Locate the cell with the specified text and output its [x, y] center coordinate. 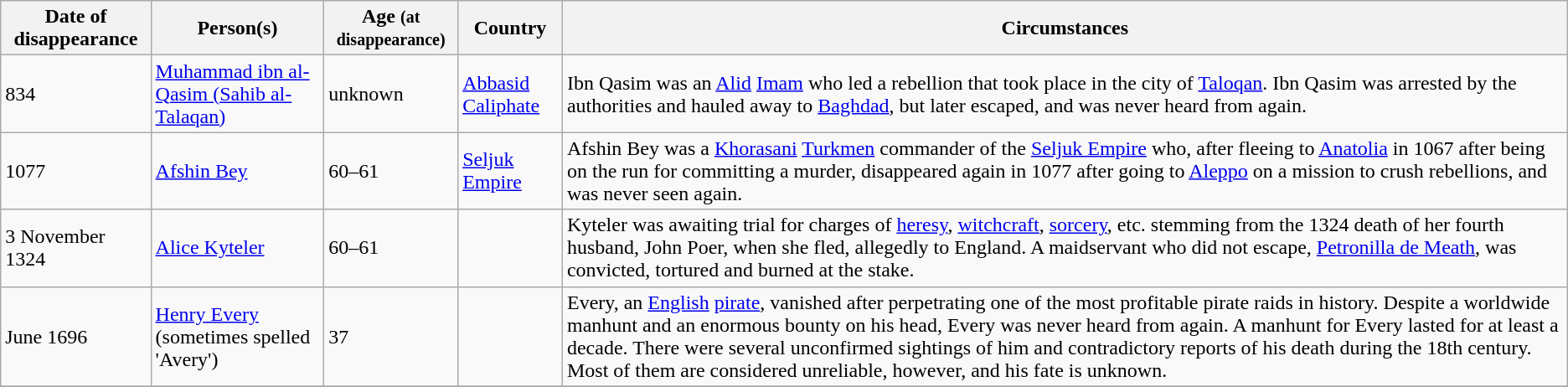
Henry Every (sometimes spelled 'Avery') [238, 337]
3 November 1324 [75, 248]
Country [511, 28]
1077 [75, 171]
Circumstances [1065, 28]
Alice Kyteler [238, 248]
June 1696 [75, 337]
37 [391, 337]
Abbasid Caliphate [511, 94]
834 [75, 94]
Age (at disappearance) [391, 28]
Date of disappearance [75, 28]
Afshin Bey [238, 171]
Seljuk Empire [511, 171]
unknown [391, 94]
Muhammad ibn al-Qasim (Sahib al-Talaqan) [238, 94]
Person(s) [238, 28]
